Scan for the cell matching the given text and deliver its (X, Y) coordinate at center. 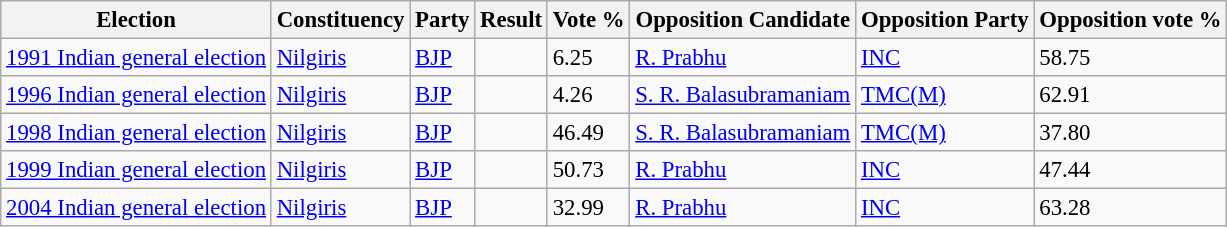
Opposition vote % (1130, 20)
63.28 (1130, 208)
Election (136, 20)
Party (442, 20)
47.44 (1130, 170)
62.91 (1130, 95)
1999 Indian general election (136, 170)
1996 Indian general election (136, 95)
32.99 (588, 208)
Vote % (588, 20)
Opposition Party (945, 20)
Result (512, 20)
Constituency (340, 20)
50.73 (588, 170)
6.25 (588, 58)
4.26 (588, 95)
2004 Indian general election (136, 208)
1991 Indian general election (136, 58)
58.75 (1130, 58)
37.80 (1130, 133)
Opposition Candidate (743, 20)
1998 Indian general election (136, 133)
46.49 (588, 133)
